Pinpoint the cell where the given text exists, returning its (x, y) midpoint coordinate. 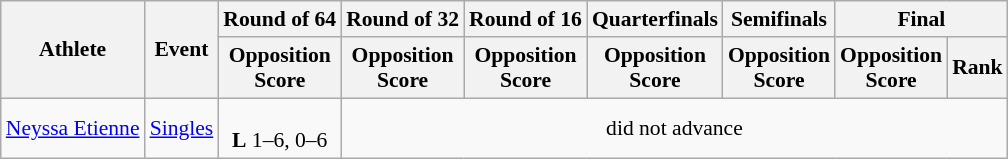
Event (182, 50)
Round of 16 (526, 19)
Neyssa Etienne (73, 128)
Singles (182, 128)
Quarterfinals (655, 19)
Round of 32 (402, 19)
did not advance (674, 128)
Final (922, 19)
Athlete (73, 50)
Rank (978, 68)
Semifinals (779, 19)
Round of 64 (280, 19)
L 1–6, 0–6 (280, 128)
